For the text-containing cell, return its midpoint in [x, y] coordinate format. 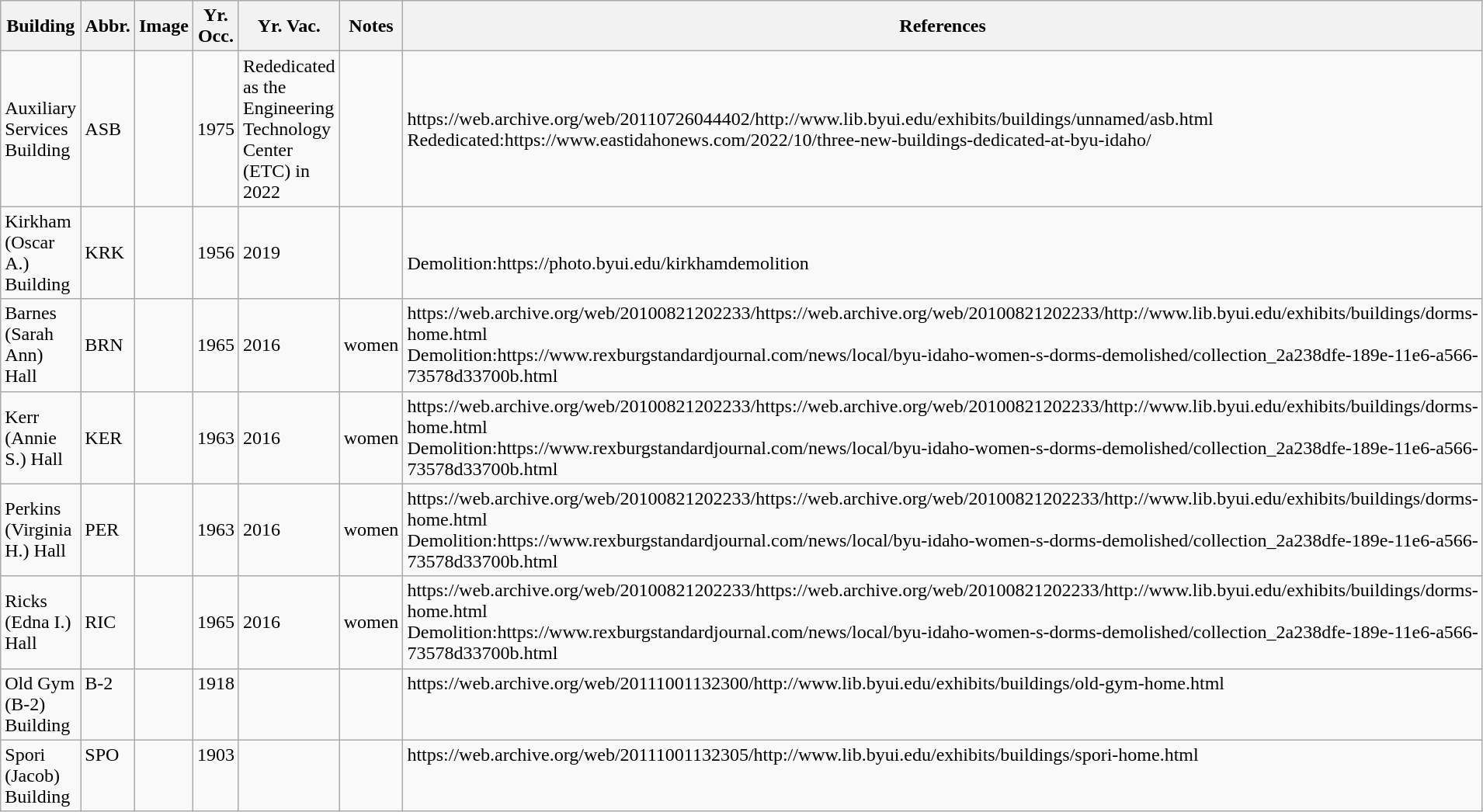
Rededicated as the Engineering Technology Center (ETC) in 2022 [289, 129]
B-2 [108, 704]
Auxiliary Services Building [40, 129]
RIC [108, 623]
Building [40, 26]
1903 [216, 776]
References [943, 26]
1918 [216, 704]
Old Gym (B-2) Building [40, 704]
Demolition:https://photo.byui.edu/kirkhamdemolition [943, 253]
KER [108, 438]
Image [163, 26]
Kerr (Annie S.) Hall [40, 438]
Notes [371, 26]
BRN [108, 345]
Abbr. [108, 26]
SPO [108, 776]
Barnes (Sarah Ann) Hall [40, 345]
Yr. Vac. [289, 26]
https://web.archive.org/web/20111001132300/http://www.lib.byui.edu/exhibits/buildings/old-gym-home.html [943, 704]
Kirkham (Oscar A.) Building [40, 253]
ASB [108, 129]
Spori (Jacob) Building [40, 776]
Perkins (Virginia H.) Hall [40, 529]
KRK [108, 253]
1956 [216, 253]
Yr. Occ. [216, 26]
1975 [216, 129]
2019 [289, 253]
PER [108, 529]
Ricks (Edna I.) Hall [40, 623]
https://web.archive.org/web/20111001132305/http://www.lib.byui.edu/exhibits/buildings/spori-home.html [943, 776]
